Capture the cell that displays the provided text and extract its [x, y] central coordinate. 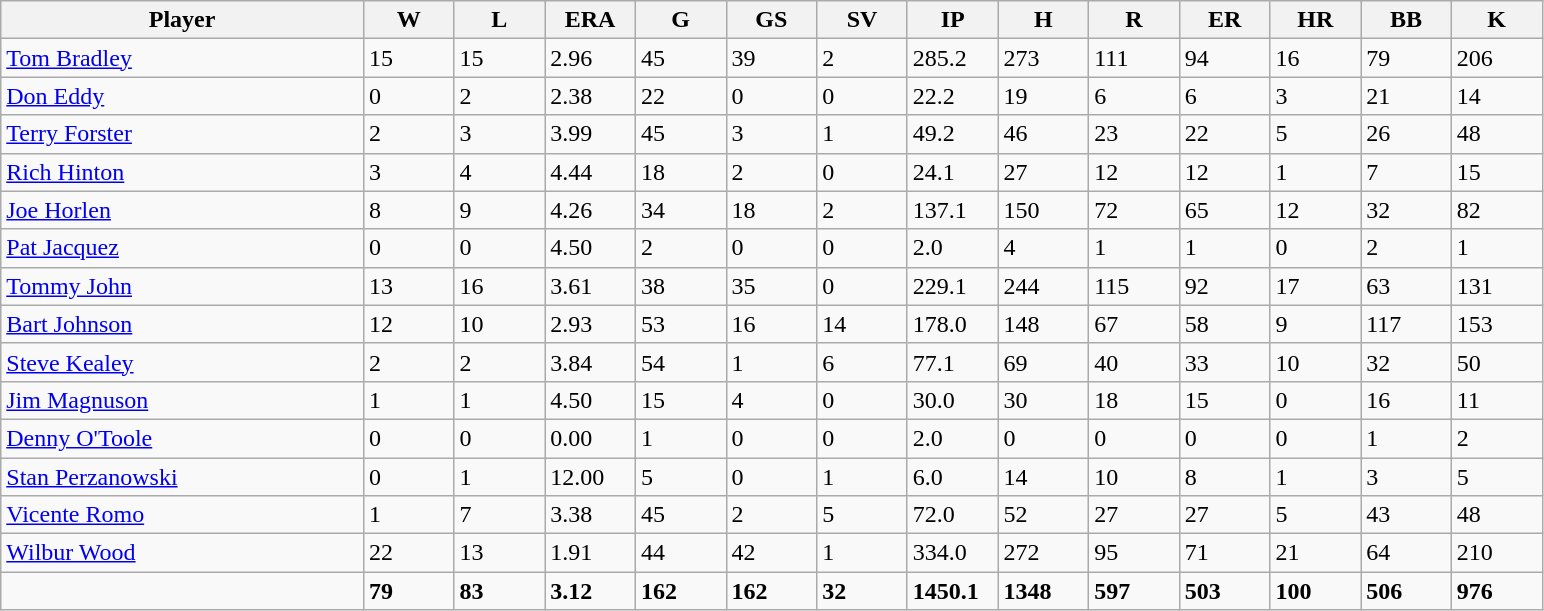
4.44 [590, 172]
137.1 [952, 210]
3.61 [590, 286]
72.0 [952, 515]
3.38 [590, 515]
94 [1224, 58]
210 [1496, 553]
42 [772, 553]
3.99 [590, 134]
43 [1406, 515]
SV [862, 20]
24.1 [952, 172]
30.0 [952, 400]
ERA [590, 20]
35 [772, 286]
83 [500, 591]
3.84 [590, 362]
1348 [1044, 591]
65 [1224, 210]
503 [1224, 591]
H [1044, 20]
273 [1044, 58]
117 [1406, 324]
92 [1224, 286]
63 [1406, 286]
R [1134, 20]
6.0 [952, 477]
131 [1496, 286]
Joe Horlen [182, 210]
L [500, 20]
150 [1044, 210]
12.00 [590, 477]
17 [1316, 286]
244 [1044, 286]
50 [1496, 362]
2.96 [590, 58]
69 [1044, 362]
GS [772, 20]
W [408, 20]
506 [1406, 591]
153 [1496, 324]
19 [1044, 96]
1.91 [590, 553]
IP [952, 20]
58 [1224, 324]
22.2 [952, 96]
3.12 [590, 591]
38 [680, 286]
Rich Hinton [182, 172]
100 [1316, 591]
52 [1044, 515]
67 [1134, 324]
72 [1134, 210]
46 [1044, 134]
39 [772, 58]
229.1 [952, 286]
64 [1406, 553]
Pat Jacquez [182, 248]
Steve Kealey [182, 362]
Don Eddy [182, 96]
ER [1224, 20]
40 [1134, 362]
HR [1316, 20]
30 [1044, 400]
111 [1134, 58]
Tom Bradley [182, 58]
Terry Forster [182, 134]
49.2 [952, 134]
Tommy John [182, 286]
BB [1406, 20]
G [680, 20]
285.2 [952, 58]
115 [1134, 286]
Bart Johnson [182, 324]
2.93 [590, 324]
Jim Magnuson [182, 400]
0.00 [590, 438]
178.0 [952, 324]
Stan Perzanowski [182, 477]
Vicente Romo [182, 515]
597 [1134, 591]
71 [1224, 553]
82 [1496, 210]
1450.1 [952, 591]
77.1 [952, 362]
2.38 [590, 96]
206 [1496, 58]
11 [1496, 400]
95 [1134, 553]
272 [1044, 553]
Denny O'Toole [182, 438]
Wilbur Wood [182, 553]
34 [680, 210]
K [1496, 20]
Player [182, 20]
26 [1406, 134]
54 [680, 362]
44 [680, 553]
23 [1134, 134]
334.0 [952, 553]
33 [1224, 362]
4.26 [590, 210]
976 [1496, 591]
53 [680, 324]
148 [1044, 324]
